Capture the cell that displays the provided text and extract its [x, y] central coordinate. 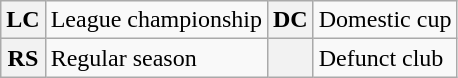
Defunct club [385, 58]
DC [290, 20]
RS [23, 58]
LC [23, 20]
League championship [156, 20]
Domestic cup [385, 20]
Regular season [156, 58]
